Determine the (x, y) coordinate at the center of the cell enclosing the given text.  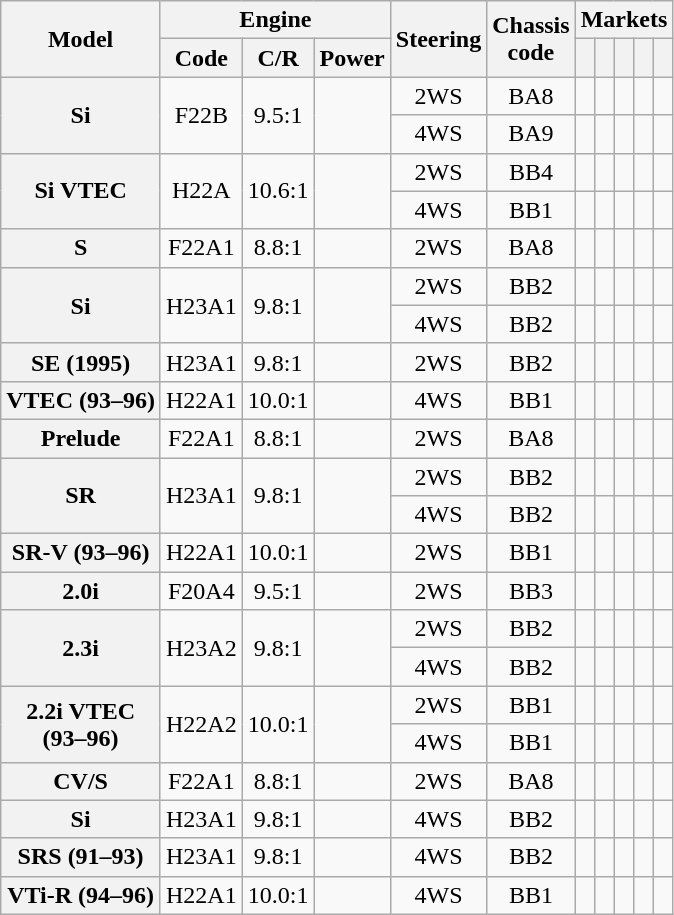
Code (201, 58)
VTi-R (94–96) (81, 895)
BB4 (531, 172)
Si VTEC (81, 191)
H22A2 (201, 724)
2.0i (81, 591)
SR (81, 496)
Steering (438, 39)
BA9 (531, 134)
SE (1995) (81, 362)
2.3i (81, 648)
F20A4 (201, 591)
2.2i VTEC(93–96) (81, 724)
SR-V (93–96) (81, 553)
VTEC (93–96) (81, 400)
SRS (91–93) (81, 857)
CV/S (81, 781)
F22B (201, 115)
S (81, 248)
H23A2 (201, 648)
Model (81, 39)
Prelude (81, 438)
H22A (201, 191)
BB3 (531, 591)
Chassiscode (531, 39)
Markets (624, 20)
10.6:1 (278, 191)
C/R (278, 58)
Power (352, 58)
Engine (275, 20)
